Search for the cell housing the specified text and yield its (X, Y) center coordinate. 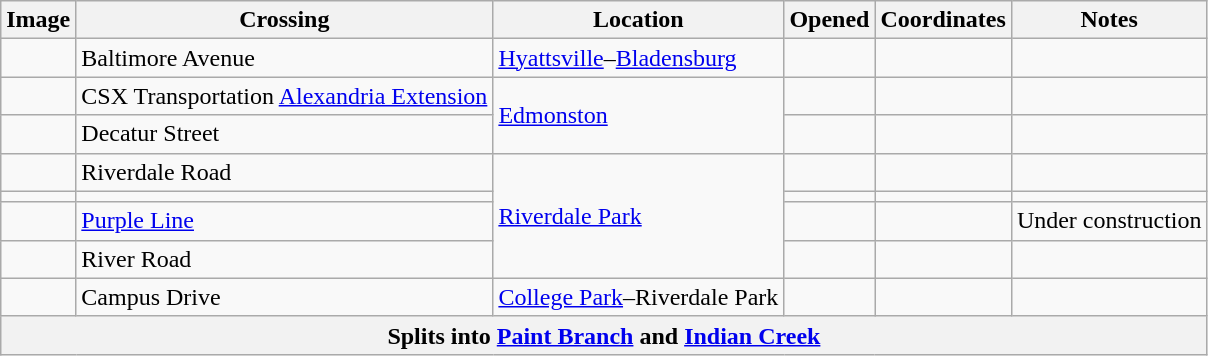
Opened (830, 20)
Decatur Street (284, 134)
Location (638, 20)
Purple Line (284, 221)
Notes (1109, 20)
Riverdale Park (638, 216)
Riverdale Road (284, 172)
Splits into Paint Branch and Indian Creek (604, 335)
Baltimore Avenue (284, 58)
College Park–Riverdale Park (638, 297)
Hyattsville–Bladensburg (638, 58)
Edmonston (638, 115)
Crossing (284, 20)
Image (38, 20)
CSX Transportation Alexandria Extension (284, 96)
Under construction (1109, 221)
Campus Drive (284, 297)
River Road (284, 259)
Coordinates (943, 20)
